Output the (X, Y) coordinate of the center of the cell containing the given text.  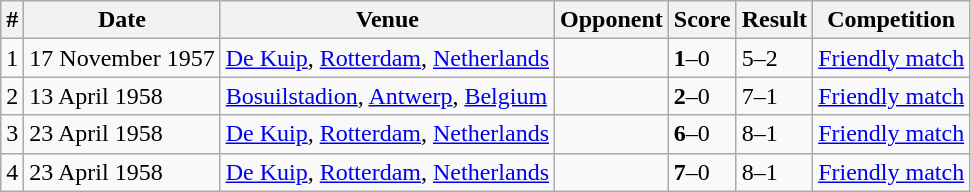
Date (122, 20)
7–1 (774, 96)
1 (12, 58)
13 April 1958 (122, 96)
4 (12, 172)
Opponent (612, 20)
Bosuilstadion, Antwerp, Belgium (387, 96)
1–0 (702, 58)
Venue (387, 20)
Competition (892, 20)
6–0 (702, 134)
17 November 1957 (122, 58)
7–0 (702, 172)
3 (12, 134)
2 (12, 96)
Result (774, 20)
# (12, 20)
2–0 (702, 96)
Score (702, 20)
5–2 (774, 58)
